Locate the cell with the specified text and output its (X, Y) center coordinate. 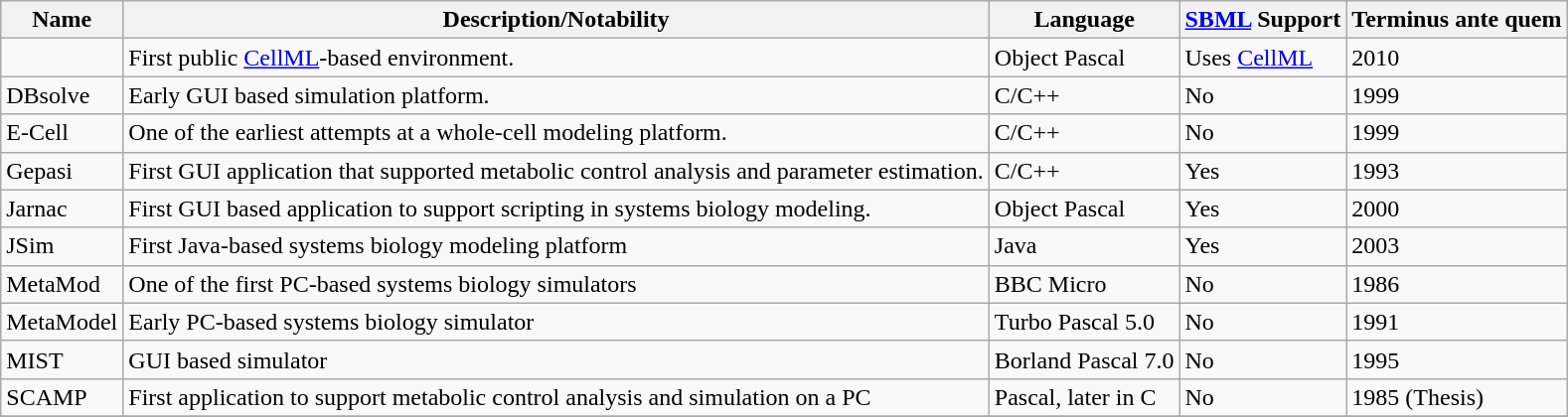
Early GUI based simulation platform. (556, 95)
BBC Micro (1084, 284)
Pascal, later in C (1084, 397)
1985 (Thesis) (1457, 397)
SCAMP (62, 397)
JSim (62, 246)
SBML Support (1263, 20)
Language (1084, 20)
Description/Notability (556, 20)
GUI based simulator (556, 359)
Uses CellML (1263, 58)
2000 (1457, 208)
MIST (62, 359)
First Java-based systems biology modeling platform (556, 246)
Turbo Pascal 5.0 (1084, 322)
Java (1084, 246)
Name (62, 20)
2010 (1457, 58)
Jarnac (62, 208)
1991 (1457, 322)
DBsolve (62, 95)
First GUI based application to support scripting in systems biology modeling. (556, 208)
Borland Pascal 7.0 (1084, 359)
1993 (1457, 171)
First GUI application that supported metabolic control analysis and parameter estimation. (556, 171)
One of the earliest attempts at a whole-cell modeling platform. (556, 133)
First public CellML-based environment. (556, 58)
One of the first PC-based systems biology simulators (556, 284)
1995 (1457, 359)
Gepasi (62, 171)
First application to support metabolic control analysis and simulation on a PC (556, 397)
1986 (1457, 284)
E-Cell (62, 133)
MetaMod (62, 284)
2003 (1457, 246)
Terminus ante quem (1457, 20)
MetaModel (62, 322)
Early PC-based systems biology simulator (556, 322)
